Identify which cell holds the provided text, then report its (x, y) central coordinate. 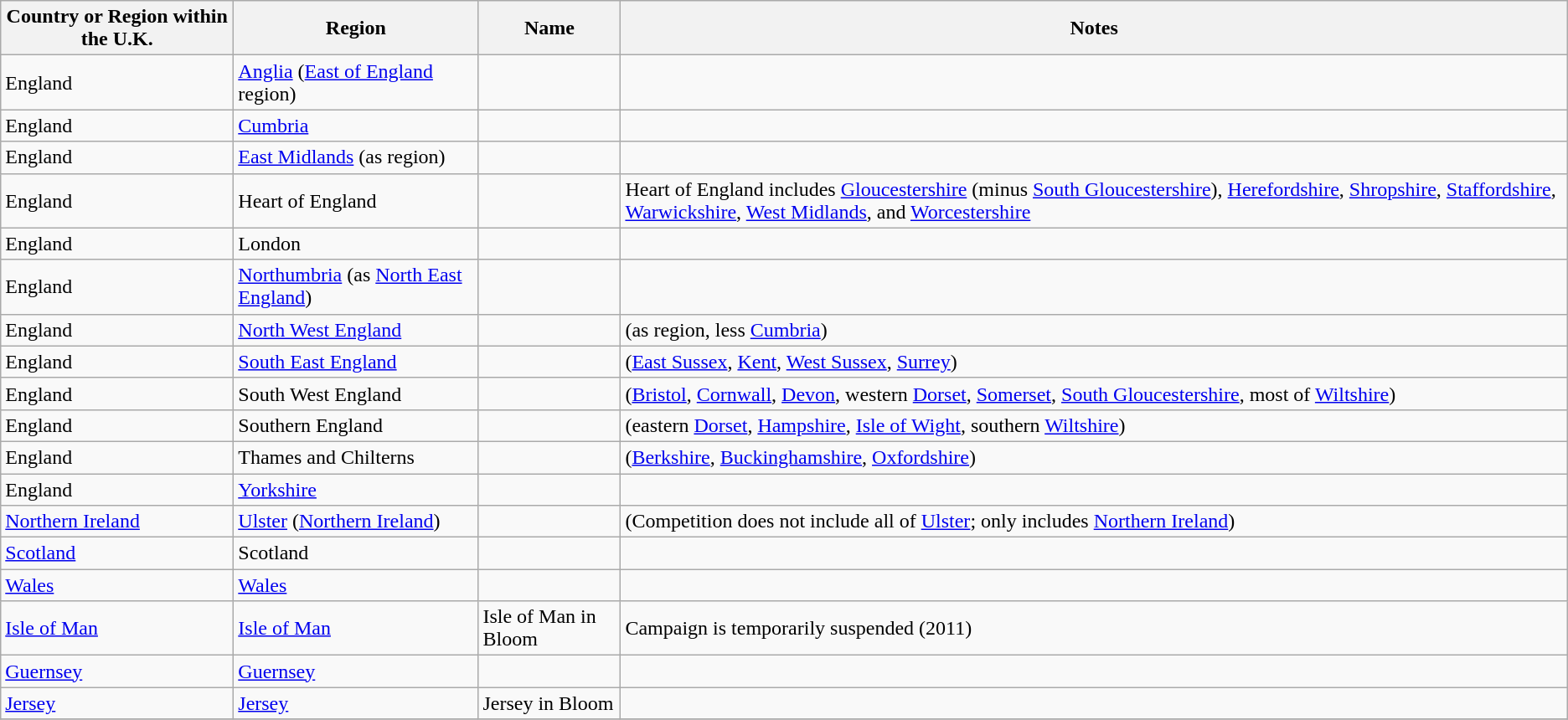
London (356, 244)
Ulster (Northern Ireland) (356, 522)
South East England (356, 362)
(eastern Dorset, Hampshire, Isle of Wight, southern Wiltshire) (1094, 425)
Northern Ireland (117, 522)
Campaign is temporarily suspended (2011) (1094, 628)
(as region, less Cumbria) (1094, 330)
(Berkshire, Buckinghamshire, Oxfordshire) (1094, 457)
Isle of Man in Bloom (549, 628)
South West England (356, 393)
Anglia (East of England region) (356, 82)
(East Sussex, Kent, West Sussex, Surrey) (1094, 362)
Heart of England (356, 201)
Region (356, 28)
North West England (356, 330)
(Competition does not include all of Ulster; only includes Northern Ireland) (1094, 522)
(Bristol, Cornwall, Devon, western Dorset, Somerset, South Gloucestershire, most of Wiltshire) (1094, 393)
Cumbria (356, 126)
Yorkshire (356, 490)
Northumbria (as North East England) (356, 286)
East Midlands (as region) (356, 157)
Jersey in Bloom (549, 703)
Country or Region within the U.K. (117, 28)
Thames and Chilterns (356, 457)
Name (549, 28)
Southern England (356, 425)
Notes (1094, 28)
